Find where the given text appears and provide that cell's center as [x, y] coordinate. 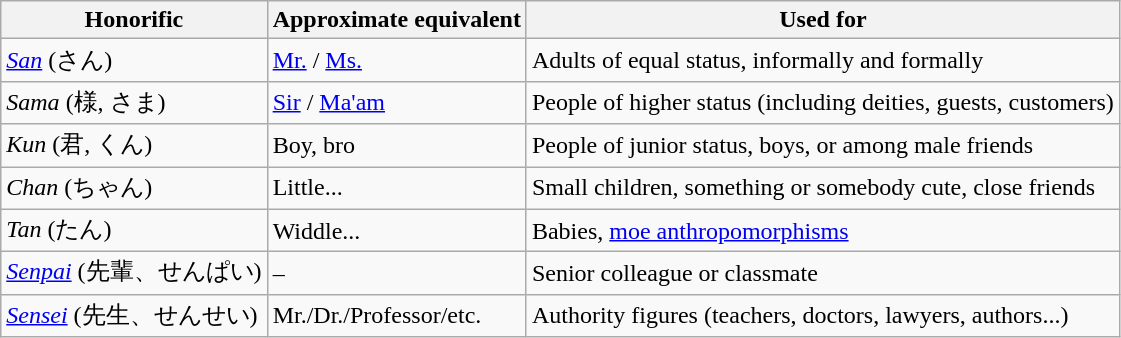
People of higher status (including deities, guests, customers) [822, 102]
Small children, something or somebody cute, close friends [822, 188]
Honorific [134, 20]
Boy, bro [396, 146]
Authority figures (teachers, doctors, lawyers, authors...) [822, 316]
Senpai (先輩、せんぱい) [134, 274]
Mr. / Ms. [396, 60]
Senior colleague or classmate [822, 274]
Mr./Dr./Professor/etc. [396, 316]
Sir / Ma'am [396, 102]
Approximate equivalent [396, 20]
– [396, 274]
Adults of equal status, informally and formally [822, 60]
San (さん) [134, 60]
Kun (君, くん) [134, 146]
Sensei (先生、せんせい) [134, 316]
Tan (たん) [134, 230]
Babies, moe anthropomorphisms [822, 230]
Used for [822, 20]
Widdle... [396, 230]
People of junior status, boys, or among male friends [822, 146]
Sama (様, さま) [134, 102]
Little... [396, 188]
Chan (ちゃん) [134, 188]
